Provide the [x, y] coordinate of the cell's center where the given text is located.  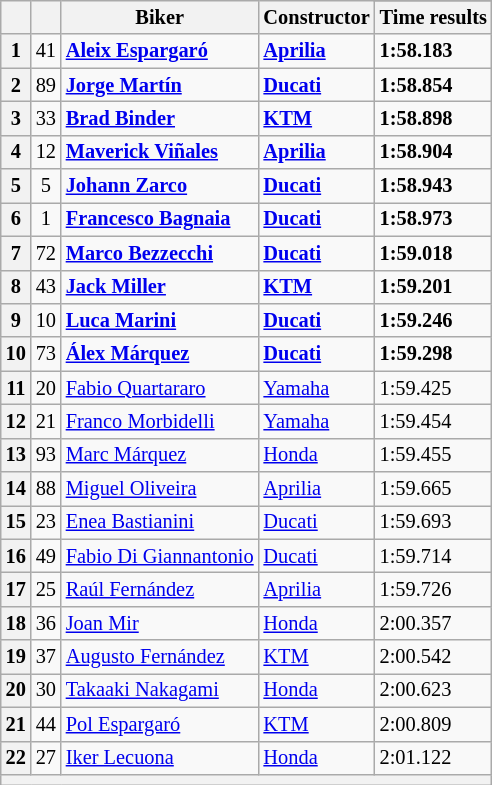
16 [16, 556]
2:00.623 [434, 690]
8 [16, 287]
1:58.183 [434, 51]
Biker [160, 17]
Takaaki Nakagami [160, 690]
18 [16, 623]
1:59.455 [434, 455]
93 [46, 455]
Miguel Oliveira [160, 489]
9 [16, 320]
15 [16, 522]
Fabio Quartararo [160, 388]
1:59.726 [434, 589]
89 [46, 85]
37 [46, 657]
Marc Márquez [160, 455]
6 [16, 219]
1:59.425 [434, 388]
13 [16, 455]
43 [46, 287]
1:58.854 [434, 85]
14 [16, 489]
Brad Binder [160, 118]
27 [46, 758]
Aleix Espargaró [160, 51]
Enea Bastianini [160, 522]
2:00.809 [434, 724]
49 [46, 556]
2 [16, 85]
1:58.904 [434, 152]
Constructor [317, 17]
Jorge Martín [160, 85]
22 [16, 758]
Álex Márquez [160, 354]
1:59.454 [434, 421]
33 [46, 118]
Fabio Di Giannantonio [160, 556]
72 [46, 253]
30 [46, 690]
Maverick Viñales [160, 152]
Time results [434, 17]
Jack Miller [160, 287]
Pol Espargaró [160, 724]
Augusto Fernández [160, 657]
Johann Zarco [160, 186]
1:59.201 [434, 287]
Francesco Bagnaia [160, 219]
Joan Mir [160, 623]
Iker Lecuona [160, 758]
1:59.018 [434, 253]
41 [46, 51]
17 [16, 589]
25 [46, 589]
2:01.122 [434, 758]
2:00.542 [434, 657]
19 [16, 657]
Luca Marini [160, 320]
73 [46, 354]
1:58.898 [434, 118]
1:59.665 [434, 489]
36 [46, 623]
1:59.714 [434, 556]
1:58.973 [434, 219]
3 [16, 118]
1:58.943 [434, 186]
44 [46, 724]
7 [16, 253]
Franco Morbidelli [160, 421]
23 [46, 522]
4 [16, 152]
1:59.693 [434, 522]
1:59.298 [434, 354]
1:59.246 [434, 320]
2:00.357 [434, 623]
88 [46, 489]
Raúl Fernández [160, 589]
Marco Bezzecchi [160, 253]
11 [16, 388]
